Scan for the cell matching the given text and deliver its (x, y) coordinate at center. 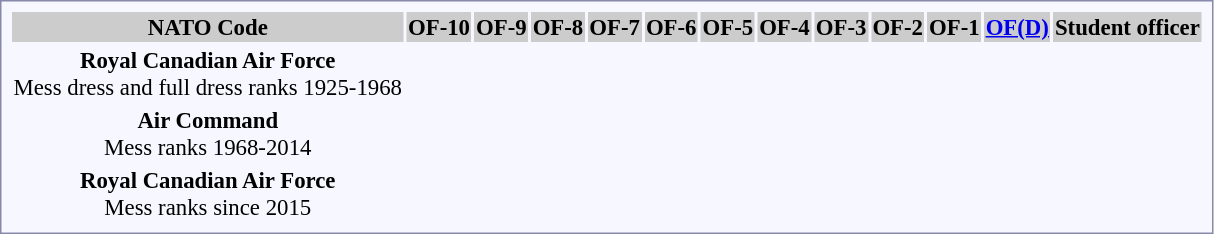
OF-1 (955, 27)
Air Command Mess ranks 1968-2014 (208, 134)
Student officer (1127, 27)
NATO Code (208, 27)
OF-7 (615, 27)
OF-5 (728, 27)
OF-6 (671, 27)
OF-9 (502, 27)
OF-10 (438, 27)
OF-8 (558, 27)
Royal Canadian Air Force Mess dress and full dress ranks 1925-1968 (208, 74)
OF-2 (898, 27)
Royal Canadian Air Force Mess ranks since 2015 (208, 194)
OF-3 (841, 27)
OF-4 (785, 27)
OF(D) (1017, 27)
